Pinpoint the cell where the given text exists, returning its [x, y] midpoint coordinate. 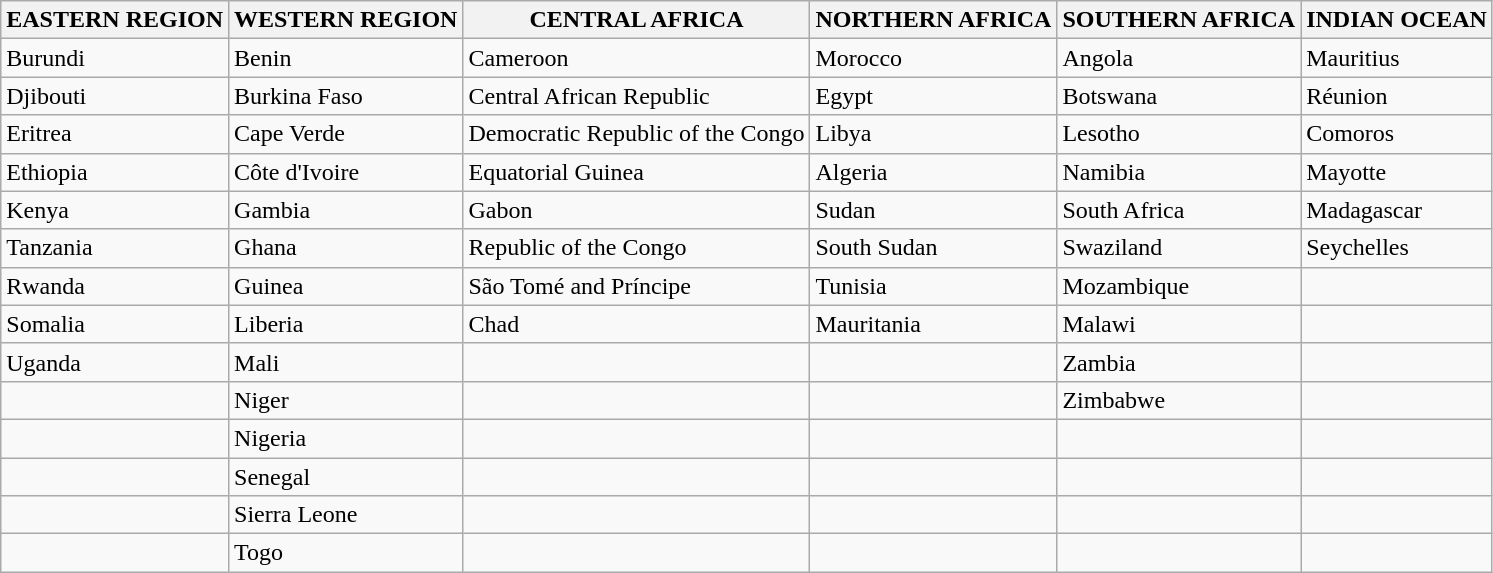
Nigeria [346, 438]
Chad [636, 324]
Côte d'Ivoire [346, 172]
Sudan [934, 210]
Gabon [636, 210]
South Africa [1179, 210]
Seychelles [1397, 248]
EASTERN REGION [115, 20]
Libya [934, 134]
Réunion [1397, 96]
Sierra Leone [346, 515]
Swaziland [1179, 248]
Malawi [1179, 324]
Madagascar [1397, 210]
South Sudan [934, 248]
Mali [346, 362]
Gambia [346, 210]
Uganda [115, 362]
Djibouti [115, 96]
Morocco [934, 58]
Guinea [346, 286]
Botswana [1179, 96]
Republic of the Congo [636, 248]
Egypt [934, 96]
Tunisia [934, 286]
Angola [1179, 58]
Eritrea [115, 134]
Niger [346, 400]
Zambia [1179, 362]
Comoros [1397, 134]
Zimbabwe [1179, 400]
Togo [346, 553]
Ghana [346, 248]
WESTERN REGION [346, 20]
Cape Verde [346, 134]
São Tomé and Príncipe [636, 286]
Democratic Republic of the Congo [636, 134]
Senegal [346, 477]
Mauritania [934, 324]
INDIAN OCEAN [1397, 20]
Mauritius [1397, 58]
NORTHERN AFRICA [934, 20]
Rwanda [115, 286]
Algeria [934, 172]
Mayotte [1397, 172]
Somalia [115, 324]
Kenya [115, 210]
Tanzania [115, 248]
SOUTHERN AFRICA [1179, 20]
Ethiopia [115, 172]
Burkina Faso [346, 96]
Burundi [115, 58]
Mozambique [1179, 286]
CENTRAL AFRICA [636, 20]
Lesotho [1179, 134]
Central African Republic [636, 96]
Equatorial Guinea [636, 172]
Cameroon [636, 58]
Namibia [1179, 172]
Benin [346, 58]
Liberia [346, 324]
